Pinpoint the cell where the given text exists, returning its (X, Y) midpoint coordinate. 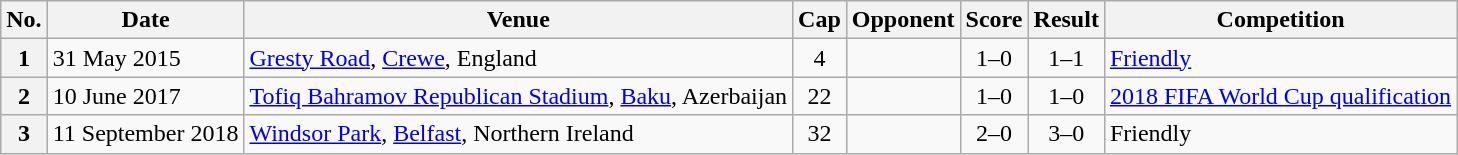
2–0 (994, 134)
Venue (518, 20)
3–0 (1066, 134)
Windsor Park, Belfast, Northern Ireland (518, 134)
Competition (1280, 20)
2018 FIFA World Cup qualification (1280, 96)
Score (994, 20)
Tofiq Bahramov Republican Stadium, Baku, Azerbaijan (518, 96)
4 (820, 58)
Gresty Road, Crewe, England (518, 58)
3 (24, 134)
22 (820, 96)
1–1 (1066, 58)
Cap (820, 20)
1 (24, 58)
32 (820, 134)
31 May 2015 (146, 58)
Opponent (903, 20)
2 (24, 96)
11 September 2018 (146, 134)
Result (1066, 20)
10 June 2017 (146, 96)
Date (146, 20)
No. (24, 20)
